Scan for the cell matching the given text and deliver its (X, Y) coordinate at center. 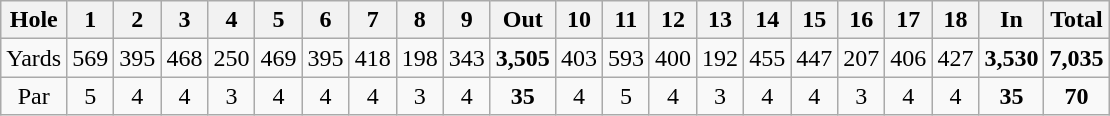
15 (814, 20)
17 (908, 20)
447 (814, 58)
403 (578, 58)
406 (908, 58)
455 (768, 58)
Out (522, 20)
198 (420, 58)
12 (672, 20)
16 (862, 20)
In (1012, 20)
469 (278, 58)
2 (138, 20)
1 (90, 20)
400 (672, 58)
3,505 (522, 58)
418 (372, 58)
343 (466, 58)
Yards (34, 58)
593 (626, 58)
468 (184, 58)
Par (34, 96)
7 (372, 20)
10 (578, 20)
13 (720, 20)
250 (232, 58)
7,035 (1076, 58)
8 (420, 20)
Total (1076, 20)
569 (90, 58)
207 (862, 58)
70 (1076, 96)
11 (626, 20)
6 (326, 20)
18 (956, 20)
3,530 (1012, 58)
9 (466, 20)
Hole (34, 20)
427 (956, 58)
14 (768, 20)
192 (720, 58)
